Capture the cell that displays the provided text and extract its [X, Y] central coordinate. 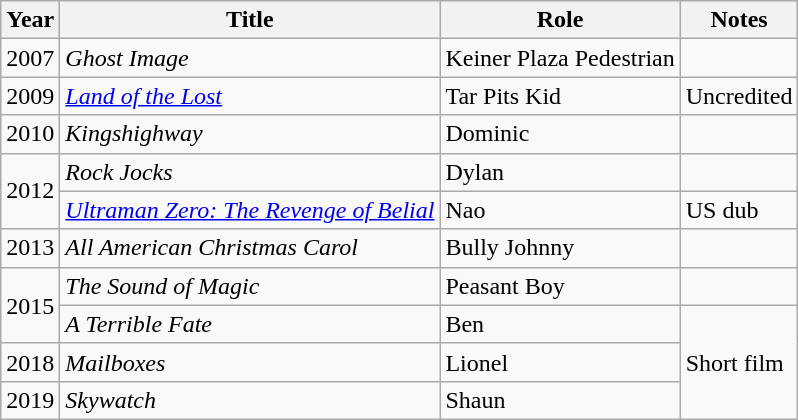
Rock Jocks [250, 172]
Short film [739, 362]
2013 [30, 248]
Year [30, 20]
Tar Pits Kid [560, 96]
Skywatch [250, 400]
Shaun [560, 400]
Nao [560, 210]
Land of the Lost [250, 96]
Kingshighway [250, 134]
Role [560, 20]
Mailboxes [250, 362]
Peasant Boy [560, 286]
Ultraman Zero: The Revenge of Belial [250, 210]
2009 [30, 96]
Notes [739, 20]
Title [250, 20]
Uncredited [739, 96]
2007 [30, 58]
2015 [30, 305]
2019 [30, 400]
2012 [30, 191]
2018 [30, 362]
Dominic [560, 134]
Bully Johnny [560, 248]
Ghost Image [250, 58]
The Sound of Magic [250, 286]
Dylan [560, 172]
All American Christmas Carol [250, 248]
US dub [739, 210]
Ben [560, 324]
2010 [30, 134]
A Terrible Fate [250, 324]
Lionel [560, 362]
Keiner Plaza Pedestrian [560, 58]
